Determine the [X, Y] coordinate at the center of the cell enclosing the given text.  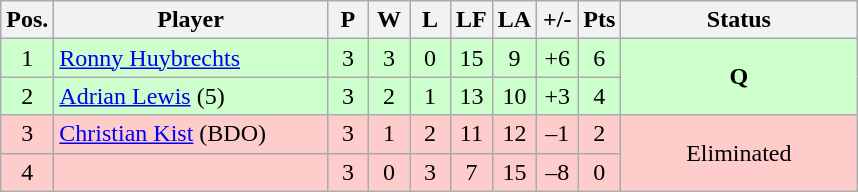
W [388, 20]
–8 [558, 172]
Pts [600, 20]
Pos. [28, 20]
11 [472, 134]
12 [514, 134]
LA [514, 20]
6 [600, 58]
Status [739, 20]
Q [739, 77]
+3 [558, 96]
7 [472, 172]
Player [191, 20]
Eliminated [739, 153]
LF [472, 20]
+/- [558, 20]
9 [514, 58]
Ronny Huybrechts [191, 58]
+6 [558, 58]
–1 [558, 134]
13 [472, 96]
Adrian Lewis (5) [191, 96]
Christian Kist (BDO) [191, 134]
L [430, 20]
P [348, 20]
10 [514, 96]
